Find where the given text appears and provide that cell's center as (x, y) coordinate. 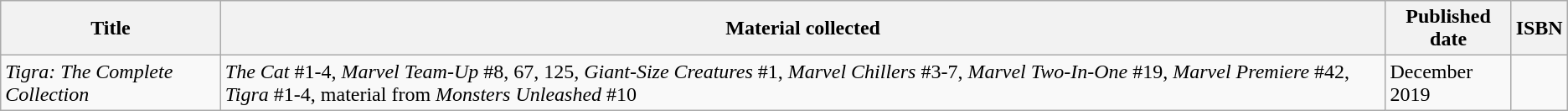
Material collected (802, 29)
Published date (1448, 29)
December 2019 (1448, 82)
ISBN (1540, 29)
Tigra: The Complete Collection (111, 82)
Title (111, 29)
